Locate the cell with the specified text and output its [X, Y] center coordinate. 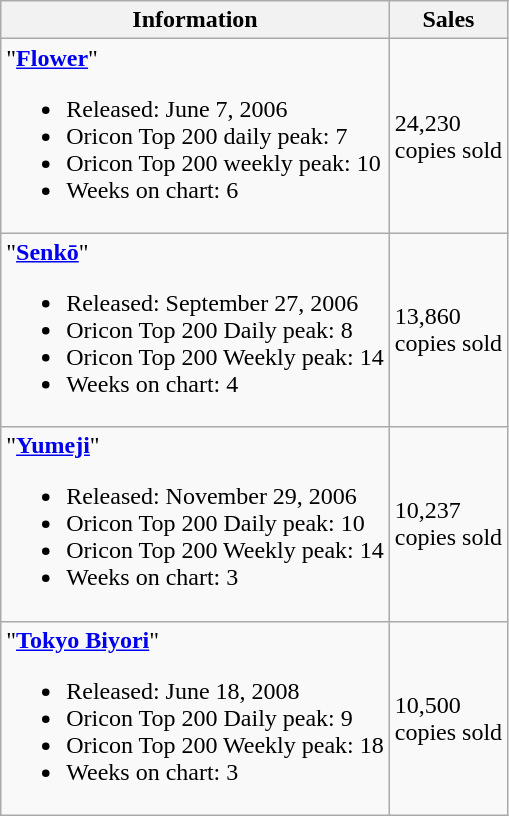
"Flower"Released: June 7, 2006Oricon Top 200 daily peak: 7Oricon Top 200 weekly peak: 10Weeks on chart: 6 [195, 136]
10,237copies sold [448, 524]
10,500copies sold [448, 718]
Sales [448, 20]
Information [195, 20]
"Tokyo Biyori"Released: June 18, 2008Oricon Top 200 Daily peak: 9Oricon Top 200 Weekly peak: 18Weeks on chart: 3 [195, 718]
"Yumeji"Released: November 29, 2006Oricon Top 200 Daily peak: 10Oricon Top 200 Weekly peak: 14Weeks on chart: 3 [195, 524]
"Senkō"Released: September 27, 2006Oricon Top 200 Daily peak: 8Oricon Top 200 Weekly peak: 14Weeks on chart: 4 [195, 330]
24,230copies sold [448, 136]
13,860copies sold [448, 330]
